Search for the cell housing the specified text and yield its (x, y) center coordinate. 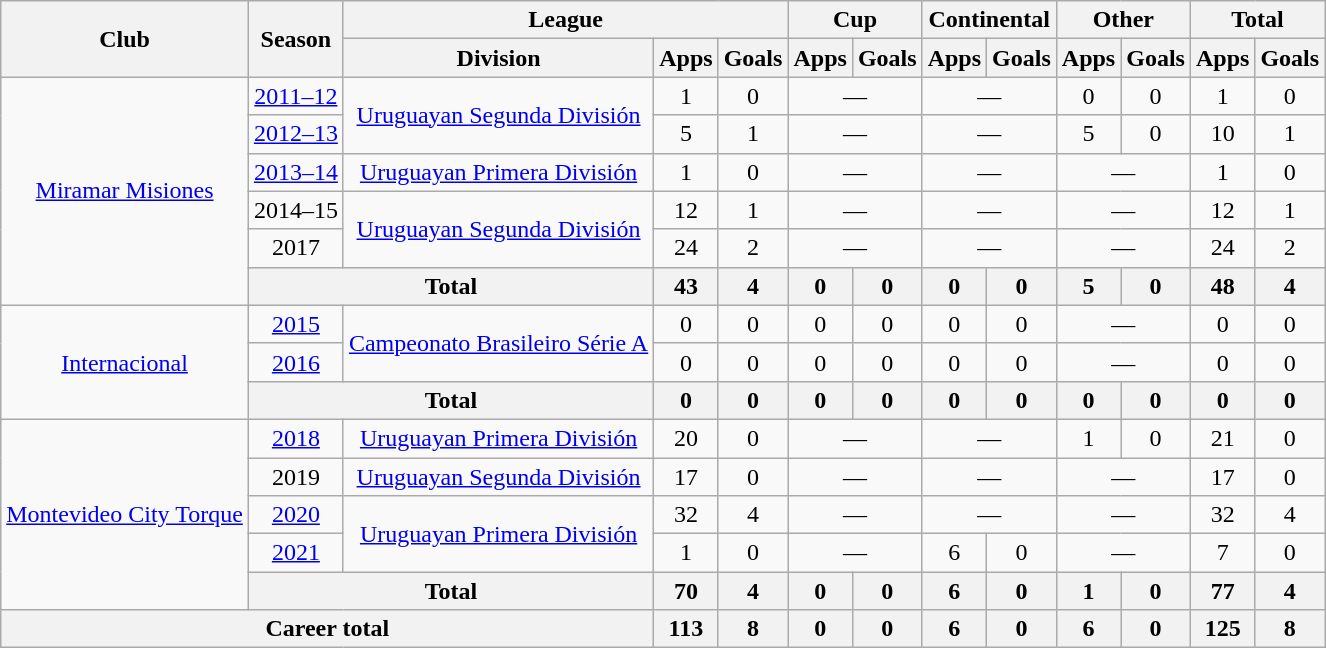
2012–13 (296, 134)
43 (686, 286)
League (566, 20)
2018 (296, 438)
2015 (296, 324)
10 (1222, 134)
2013–14 (296, 172)
125 (1222, 629)
Season (296, 39)
20 (686, 438)
Career total (328, 629)
21 (1222, 438)
2020 (296, 515)
Club (125, 39)
Cup (855, 20)
70 (686, 591)
48 (1222, 286)
2017 (296, 248)
2021 (296, 553)
7 (1222, 553)
Campeonato Brasileiro Série A (498, 343)
2019 (296, 477)
2014–15 (296, 210)
Division (498, 58)
113 (686, 629)
Other (1123, 20)
Continental (989, 20)
Miramar Misiones (125, 191)
Internacional (125, 362)
Montevideo City Torque (125, 514)
77 (1222, 591)
2011–12 (296, 96)
2016 (296, 362)
